Return (x, y) of the center of cell containing provided text 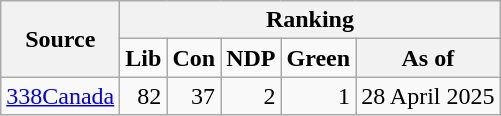
Lib (144, 58)
28 April 2025 (428, 96)
As of (428, 58)
2 (251, 96)
Ranking (310, 20)
Source (60, 39)
Green (318, 58)
NDP (251, 58)
Con (194, 58)
338Canada (60, 96)
82 (144, 96)
37 (194, 96)
1 (318, 96)
